Return the [X, Y] coordinate for the center point of the cell that contains the specified text.  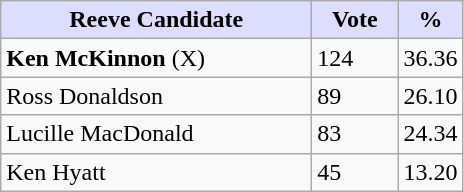
26.10 [430, 96]
Ken McKinnon (X) [156, 58]
83 [355, 134]
45 [355, 172]
124 [355, 58]
24.34 [430, 134]
13.20 [430, 172]
89 [355, 96]
Ross Donaldson [156, 96]
Ken Hyatt [156, 172]
% [430, 20]
Reeve Candidate [156, 20]
Vote [355, 20]
Lucille MacDonald [156, 134]
36.36 [430, 58]
